Identify which cell holds the provided text, then report its (x, y) central coordinate. 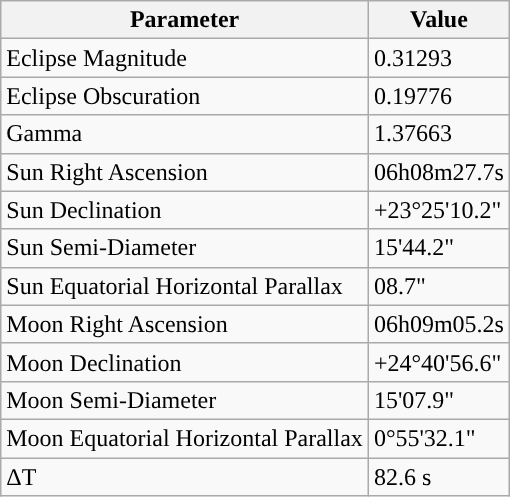
0.31293 (438, 58)
+24°40'56.6" (438, 362)
Sun Declination (185, 210)
Eclipse Magnitude (185, 58)
Eclipse Obscuration (185, 96)
Sun Semi-Diameter (185, 248)
Parameter (185, 20)
Sun Equatorial Horizontal Parallax (185, 286)
Value (438, 20)
Moon Declination (185, 362)
+23°25'10.2" (438, 210)
06h08m27.7s (438, 172)
15'44.2" (438, 248)
82.6 s (438, 477)
15'07.9" (438, 400)
Sun Right Ascension (185, 172)
Gamma (185, 134)
ΔT (185, 477)
Moon Semi-Diameter (185, 400)
08.7" (438, 286)
0.19776 (438, 96)
0°55'32.1" (438, 438)
Moon Right Ascension (185, 324)
1.37663 (438, 134)
06h09m05.2s (438, 324)
Moon Equatorial Horizontal Parallax (185, 438)
